Output the (X, Y) coordinate of the center of the cell containing the given text.  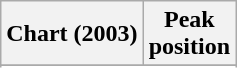
Chart (2003) (72, 34)
Peakposition (189, 34)
